Scan for the cell matching the given text and deliver its (x, y) coordinate at center. 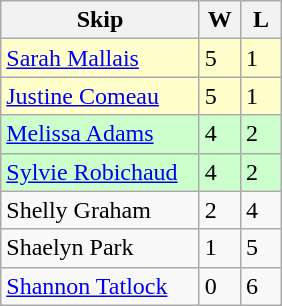
Sylvie Robichaud (100, 172)
L (260, 20)
Sarah Mallais (100, 58)
Shannon Tatlock (100, 286)
W (220, 20)
Shelly Graham (100, 210)
0 (220, 286)
Justine Comeau (100, 96)
Shaelyn Park (100, 248)
Skip (100, 20)
Melissa Adams (100, 134)
6 (260, 286)
